For the text-containing cell, return its midpoint in (x, y) coordinate format. 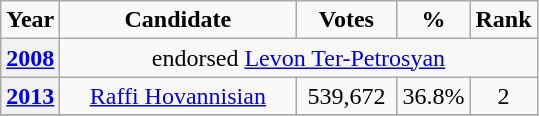
2008 (30, 58)
% (434, 20)
Votes (346, 20)
Raffi Hovannisian (178, 96)
Year (30, 20)
Rank (504, 20)
Candidate (178, 20)
2 (504, 96)
36.8% (434, 96)
2013 (30, 96)
endorsed Levon Ter-Petrosyan (298, 58)
539,672 (346, 96)
